Detect which cell encompasses the target text, then output its (x, y) center coordinate. 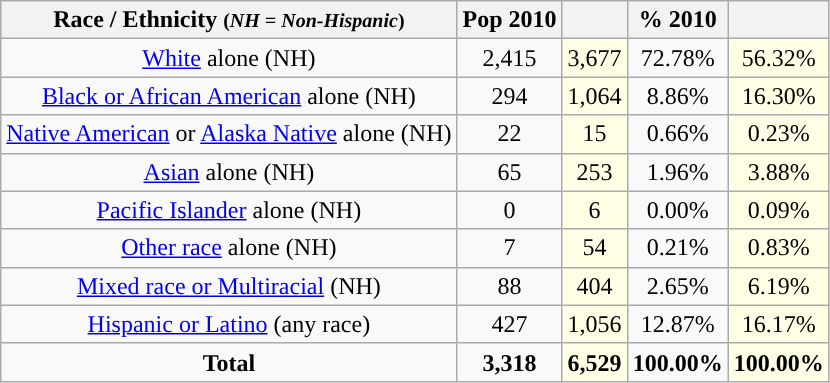
7 (510, 248)
54 (594, 248)
16.17% (778, 324)
294 (510, 96)
% 2010 (678, 20)
1,064 (594, 96)
22 (510, 134)
0.21% (678, 248)
12.87% (678, 324)
Pop 2010 (510, 20)
6 (594, 210)
1,056 (594, 324)
Hispanic or Latino (any race) (229, 324)
Asian alone (NH) (229, 172)
0.83% (778, 248)
1.96% (678, 172)
3,677 (594, 58)
65 (510, 172)
Pacific Islander alone (NH) (229, 210)
Black or African American alone (NH) (229, 96)
56.32% (778, 58)
Total (229, 362)
404 (594, 286)
0.23% (778, 134)
2,415 (510, 58)
72.78% (678, 58)
3,318 (510, 362)
15 (594, 134)
Mixed race or Multiracial (NH) (229, 286)
8.86% (678, 96)
0 (510, 210)
Other race alone (NH) (229, 248)
6.19% (778, 286)
2.65% (678, 286)
3.88% (778, 172)
16.30% (778, 96)
88 (510, 286)
0.00% (678, 210)
Race / Ethnicity (NH = Non-Hispanic) (229, 20)
Native American or Alaska Native alone (NH) (229, 134)
0.66% (678, 134)
427 (510, 324)
White alone (NH) (229, 58)
253 (594, 172)
0.09% (778, 210)
6,529 (594, 362)
